Capture the cell that displays the provided text and extract its [X, Y] central coordinate. 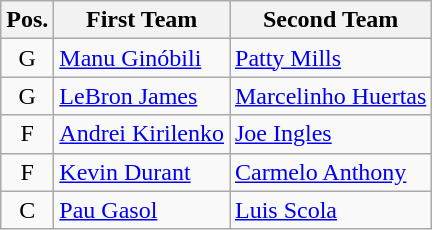
Second Team [331, 20]
LeBron James [142, 96]
First Team [142, 20]
Pau Gasol [142, 210]
Luis Scola [331, 210]
Marcelinho Huertas [331, 96]
C [28, 210]
Patty Mills [331, 58]
Andrei Kirilenko [142, 134]
Pos. [28, 20]
Manu Ginóbili [142, 58]
Carmelo Anthony [331, 172]
Kevin Durant [142, 172]
Joe Ingles [331, 134]
